For the text-containing cell, return its midpoint in (X, Y) coordinate format. 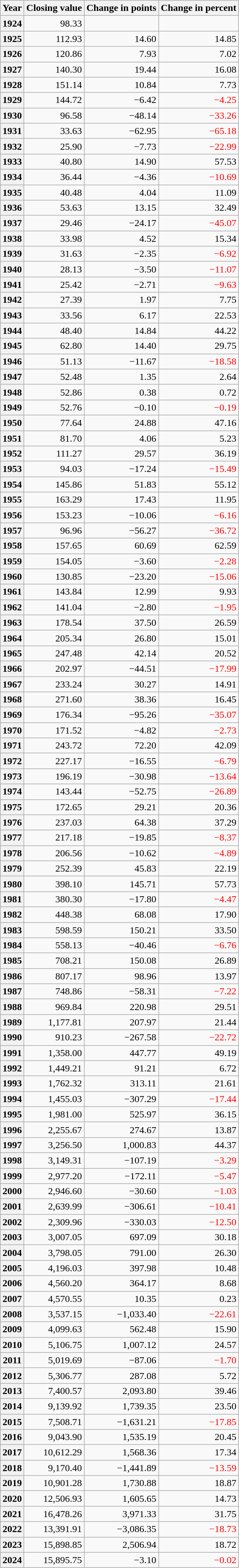
1957 (12, 530)
36.19 (198, 454)
143.84 (54, 592)
29.46 (54, 223)
243.72 (54, 746)
1936 (12, 208)
19.44 (121, 69)
60.69 (121, 546)
1958 (12, 546)
−0.02 (198, 1560)
1934 (12, 177)
1,981.00 (54, 1114)
17.43 (121, 500)
−2.80 (121, 607)
1,358.00 (54, 1053)
227.17 (54, 761)
−10.41 (198, 1207)
7.73 (198, 85)
−4.36 (121, 177)
−10.06 (121, 515)
1998 (12, 1160)
1970 (12, 730)
807.17 (54, 976)
21.61 (198, 1084)
30.27 (121, 684)
15.90 (198, 1329)
−22.61 (198, 1314)
1973 (12, 776)
14.84 (121, 331)
791.00 (121, 1253)
−35.07 (198, 715)
969.84 (54, 1007)
−172.11 (121, 1176)
18.87 (198, 1483)
77.64 (54, 423)
397.98 (121, 1268)
1950 (12, 423)
202.97 (54, 669)
−3.29 (198, 1160)
1954 (12, 484)
1982 (12, 914)
−10.62 (121, 853)
1979 (12, 868)
398.10 (54, 884)
207.97 (121, 1022)
−58.31 (121, 992)
2023 (12, 1545)
57.53 (198, 161)
562.48 (121, 1329)
−52.75 (121, 792)
33.50 (198, 930)
−4.47 (198, 899)
−4.89 (198, 853)
−1.70 (198, 1360)
2002 (12, 1222)
−17.99 (198, 669)
33.63 (54, 131)
−45.07 (198, 223)
32.49 (198, 208)
1939 (12, 254)
1,762.32 (54, 1084)
8.68 (198, 1283)
1943 (12, 315)
−16.55 (121, 761)
Closing value (54, 8)
3,149.31 (54, 1160)
1924 (12, 23)
1.35 (121, 377)
380.30 (54, 899)
26.59 (198, 623)
150.21 (121, 930)
21.44 (198, 1022)
2,309.96 (54, 1222)
51.83 (121, 484)
−6.76 (198, 945)
6.17 (121, 315)
1929 (12, 100)
64.38 (121, 822)
15.34 (198, 239)
1947 (12, 377)
53.63 (54, 208)
1,000.83 (121, 1145)
5.23 (198, 438)
−6.42 (121, 100)
163.29 (54, 500)
910.23 (54, 1038)
4,560.20 (54, 1283)
3,798.05 (54, 1253)
1967 (12, 684)
−17.85 (198, 1421)
30.18 (198, 1237)
287.08 (121, 1375)
4.52 (121, 239)
52.76 (54, 407)
1952 (12, 454)
1946 (12, 361)
62.80 (54, 346)
−17.44 (198, 1099)
1994 (12, 1099)
−15.06 (198, 576)
91.21 (121, 1068)
37.29 (198, 822)
112.93 (54, 39)
1968 (12, 700)
16.08 (198, 69)
1986 (12, 976)
38.36 (121, 700)
2019 (12, 1483)
33.98 (54, 239)
2021 (12, 1514)
5,106.75 (54, 1345)
5,019.69 (54, 1360)
1964 (12, 638)
52.48 (54, 377)
20.36 (198, 807)
−22.99 (198, 146)
4.06 (121, 438)
−2.71 (121, 285)
1942 (12, 300)
14.60 (121, 39)
−19.85 (121, 838)
14.85 (198, 39)
1985 (12, 961)
6.72 (198, 1068)
154.05 (54, 561)
237.03 (54, 822)
47.16 (198, 423)
1992 (12, 1068)
1962 (12, 607)
−330.03 (121, 1222)
2016 (12, 1437)
12.99 (121, 592)
4,099.63 (54, 1329)
5,306.77 (54, 1375)
1.97 (121, 300)
17.90 (198, 914)
−56.27 (121, 530)
22.53 (198, 315)
1930 (12, 115)
111.27 (54, 454)
−5.47 (198, 1176)
−11.07 (198, 269)
1999 (12, 1176)
1,535.19 (121, 1437)
51.13 (54, 361)
1995 (12, 1114)
−7.73 (121, 146)
24.88 (121, 423)
1987 (12, 992)
−65.18 (198, 131)
9,043.90 (54, 1437)
1,449.21 (54, 1068)
1941 (12, 285)
37.50 (121, 623)
7,400.57 (54, 1391)
2011 (12, 1360)
−2.73 (198, 730)
−7.22 (198, 992)
−62.95 (121, 131)
42.14 (121, 653)
1951 (12, 438)
−3.50 (121, 269)
−18.58 (198, 361)
1966 (12, 669)
−3.60 (121, 561)
22.19 (198, 868)
−0.19 (198, 407)
14.73 (198, 1499)
1976 (12, 822)
20.45 (198, 1437)
44.22 (198, 331)
57.73 (198, 884)
−1.03 (198, 1191)
217.18 (54, 838)
150.08 (121, 961)
1980 (12, 884)
10.35 (121, 1299)
14.91 (198, 684)
0.23 (198, 1299)
1972 (12, 761)
−107.19 (121, 1160)
−13.64 (198, 776)
9,170.40 (54, 1468)
2024 (12, 1560)
1963 (12, 623)
2008 (12, 1314)
1,730.88 (121, 1483)
1977 (12, 838)
697.09 (121, 1237)
−267.58 (121, 1038)
2010 (12, 1345)
25.90 (54, 146)
−13.59 (198, 1468)
−10.69 (198, 177)
3,007.05 (54, 1237)
−6.92 (198, 254)
−24.17 (121, 223)
−1,033.40 (121, 1314)
25.42 (54, 285)
−2.28 (198, 561)
62.59 (198, 546)
172.65 (54, 807)
1993 (12, 1084)
55.12 (198, 484)
1932 (12, 146)
40.48 (54, 193)
233.24 (54, 684)
10.84 (121, 85)
−6.16 (198, 515)
2003 (12, 1237)
72.20 (121, 746)
2020 (12, 1499)
141.04 (54, 607)
2015 (12, 1421)
1991 (12, 1053)
1,568.36 (121, 1453)
Change in percent (198, 8)
252.39 (54, 868)
598.59 (54, 930)
1,739.35 (121, 1406)
2009 (12, 1329)
1931 (12, 131)
176.34 (54, 715)
−30.98 (121, 776)
2,639.99 (54, 1207)
525.97 (121, 1114)
−11.67 (121, 361)
−17.24 (121, 469)
45.83 (121, 868)
−17.80 (121, 899)
−18.73 (198, 1529)
40.80 (54, 161)
33.56 (54, 315)
1988 (12, 1007)
−306.61 (121, 1207)
11.95 (198, 500)
14.90 (121, 161)
31.75 (198, 1514)
2,977.20 (54, 1176)
2005 (12, 1268)
247.48 (54, 653)
−36.72 (198, 530)
1969 (12, 715)
1971 (12, 746)
14.40 (121, 346)
27.39 (54, 300)
1928 (12, 85)
10,901.28 (54, 1483)
31.63 (54, 254)
1944 (12, 331)
52.86 (54, 392)
140.30 (54, 69)
313.11 (121, 1084)
Change in points (121, 8)
36.44 (54, 177)
−26.89 (198, 792)
−15.49 (198, 469)
−1,441.89 (121, 1468)
3,256.50 (54, 1145)
1933 (12, 161)
−307.29 (121, 1099)
1978 (12, 853)
29.51 (198, 1007)
11.09 (198, 193)
1938 (12, 239)
1926 (12, 54)
130.85 (54, 576)
20.52 (198, 653)
2,946.60 (54, 1191)
44.37 (198, 1145)
18.72 (198, 1545)
7.02 (198, 54)
1984 (12, 945)
558.13 (54, 945)
3,971.33 (121, 1514)
2013 (12, 1391)
15,895.75 (54, 1560)
−8.37 (198, 838)
26.89 (198, 961)
15,898.85 (54, 1545)
1927 (12, 69)
1990 (12, 1038)
2018 (12, 1468)
−23.20 (121, 576)
68.08 (121, 914)
9.93 (198, 592)
5.72 (198, 1375)
1937 (12, 223)
364.17 (121, 1283)
2001 (12, 1207)
26.30 (198, 1253)
171.52 (54, 730)
49.19 (198, 1053)
10,612.29 (54, 1453)
29.57 (121, 454)
143.44 (54, 792)
2012 (12, 1375)
−3.10 (121, 1560)
144.72 (54, 100)
1940 (12, 269)
4,570.55 (54, 1299)
−33.26 (198, 115)
2.64 (198, 377)
−1,631.21 (121, 1421)
151.14 (54, 85)
7.75 (198, 300)
1983 (12, 930)
4.04 (121, 193)
1961 (12, 592)
29.75 (198, 346)
−3,086.35 (121, 1529)
1953 (12, 469)
153.23 (54, 515)
271.60 (54, 700)
2,506.94 (121, 1545)
−22.72 (198, 1038)
39.46 (198, 1391)
708.21 (54, 961)
1974 (12, 792)
Year (12, 8)
2004 (12, 1253)
1955 (12, 500)
16.45 (198, 700)
−9.63 (198, 285)
−1.95 (198, 607)
2017 (12, 1453)
205.34 (54, 638)
145.86 (54, 484)
96.96 (54, 530)
1925 (12, 39)
−6.79 (198, 761)
36.15 (198, 1114)
748.86 (54, 992)
−95.26 (121, 715)
−40.46 (121, 945)
15.01 (198, 638)
2000 (12, 1191)
1965 (12, 653)
1948 (12, 392)
23.50 (198, 1406)
1996 (12, 1130)
−48.14 (121, 115)
1935 (12, 193)
1949 (12, 407)
−4.82 (121, 730)
81.70 (54, 438)
48.40 (54, 331)
17.34 (198, 1453)
42.09 (198, 746)
145.71 (121, 884)
13,391.91 (54, 1529)
1981 (12, 899)
1960 (12, 576)
157.65 (54, 546)
220.98 (121, 1007)
1959 (12, 561)
2,255.67 (54, 1130)
−2.35 (121, 254)
1,007.12 (121, 1345)
7,508.71 (54, 1421)
98.96 (121, 976)
10.48 (198, 1268)
28.13 (54, 269)
16,478.26 (54, 1514)
−30.60 (121, 1191)
24.57 (198, 1345)
13.97 (198, 976)
1989 (12, 1022)
9,139.92 (54, 1406)
274.67 (121, 1130)
7.93 (121, 54)
1,177.81 (54, 1022)
206.56 (54, 853)
12,506.93 (54, 1499)
96.58 (54, 115)
0.72 (198, 392)
1,455.03 (54, 1099)
13.87 (198, 1130)
1,605.65 (121, 1499)
447.77 (121, 1053)
−87.06 (121, 1360)
0.38 (121, 392)
120.86 (54, 54)
1945 (12, 346)
196.19 (54, 776)
1956 (12, 515)
178.54 (54, 623)
4,196.03 (54, 1268)
26.80 (121, 638)
448.38 (54, 914)
2007 (12, 1299)
94.03 (54, 469)
29.21 (121, 807)
13.15 (121, 208)
−4.25 (198, 100)
−0.10 (121, 407)
1975 (12, 807)
−12.50 (198, 1222)
2014 (12, 1406)
−44.51 (121, 669)
2022 (12, 1529)
2,093.80 (121, 1391)
98.33 (54, 23)
3,537.15 (54, 1314)
2006 (12, 1283)
1997 (12, 1145)
